Determine the (X, Y) coordinate at the center of the cell enclosing the given text.  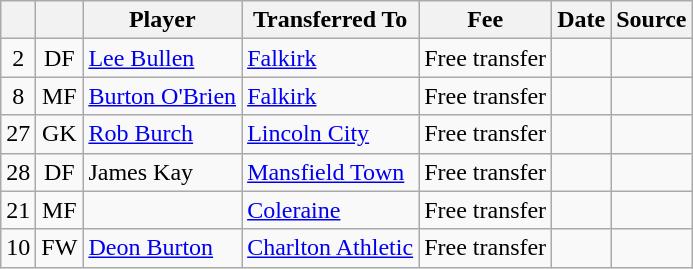
Deon Burton (162, 248)
Rob Burch (162, 134)
2 (18, 58)
Lincoln City (330, 134)
Coleraine (330, 210)
Fee (486, 20)
GK (60, 134)
27 (18, 134)
21 (18, 210)
8 (18, 96)
Date (582, 20)
Mansfield Town (330, 172)
Charlton Athletic (330, 248)
28 (18, 172)
Player (162, 20)
James Kay (162, 172)
10 (18, 248)
Lee Bullen (162, 58)
Source (652, 20)
FW (60, 248)
Transferred To (330, 20)
Burton O'Brien (162, 96)
